For the text-containing cell, return its midpoint in (x, y) coordinate format. 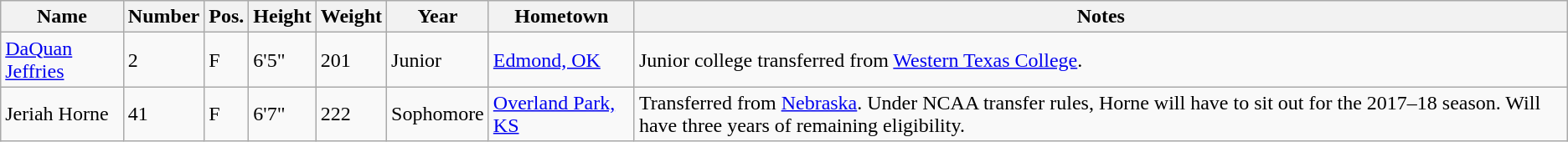
DaQuan Jeffries (62, 60)
Jeriah Horne (62, 114)
Name (62, 17)
Edmond, OK (561, 60)
Junior (438, 60)
Hometown (561, 17)
Junior college transferred from Western Texas College. (1101, 60)
Weight (351, 17)
Year (438, 17)
2 (163, 60)
6'7" (282, 114)
Overland Park, KS (561, 114)
Number (163, 17)
41 (163, 114)
222 (351, 114)
Height (282, 17)
Pos. (226, 17)
Sophomore (438, 114)
Notes (1101, 17)
6'5" (282, 60)
201 (351, 60)
